Return [X, Y] of the center of cell containing provided text 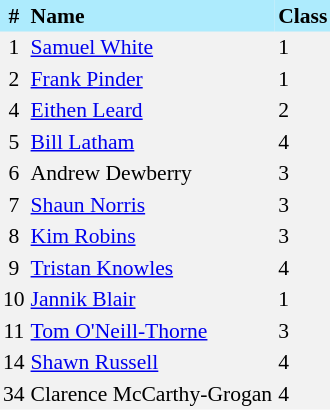
Tom O'Neill-Thorne [152, 331]
5 [14, 142]
Class [302, 16]
6 [14, 174]
Frank Pinder [152, 79]
Tristan Knowles [152, 268]
9 [14, 268]
7 [14, 205]
Clarence McCarthy-Grogan [152, 394]
Andrew Dewberry [152, 174]
Bill Latham [152, 142]
Shaun Norris [152, 205]
# [14, 16]
Jannik Blair [152, 300]
Kim Robins [152, 236]
10 [14, 300]
Name [152, 16]
8 [14, 236]
Samuel White [152, 48]
Shawn Russell [152, 362]
14 [14, 362]
Eithen Leard [152, 110]
11 [14, 331]
34 [14, 394]
